Identify which cell holds the provided text, then report its (x, y) central coordinate. 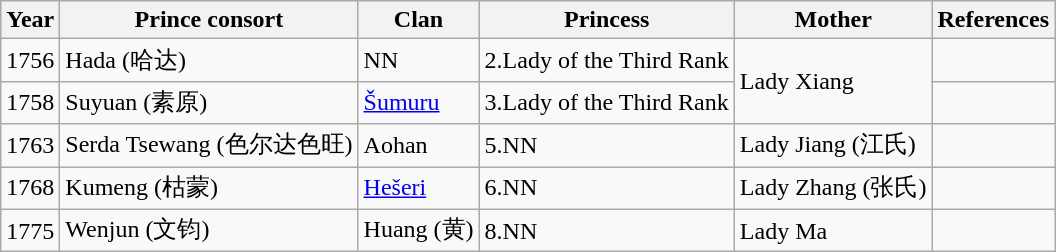
Kumeng (枯蒙) (209, 188)
1763 (30, 146)
Princess (606, 20)
1758 (30, 102)
References (994, 20)
Mother (833, 20)
Lady Xiang (833, 82)
6.NN (606, 188)
Lady Zhang (张氏) (833, 188)
8.NN (606, 230)
Clan (418, 20)
Huang (黄) (418, 230)
Year (30, 20)
1768 (30, 188)
Lady Ma (833, 230)
Lady Jiang (江氏) (833, 146)
5.NN (606, 146)
1756 (30, 60)
2.Lady of the Third Rank (606, 60)
Šumuru (418, 102)
3.Lady of the Third Rank (606, 102)
Hada (哈达) (209, 60)
Serda Tsewang (色尔达色旺) (209, 146)
Wenjun (文钧) (209, 230)
Prince consort (209, 20)
Suyuan (素原) (209, 102)
Hešeri (418, 188)
1775 (30, 230)
NN (418, 60)
Aohan (418, 146)
